From the cell containing the given text, extract its center point as [X, Y] coordinate. 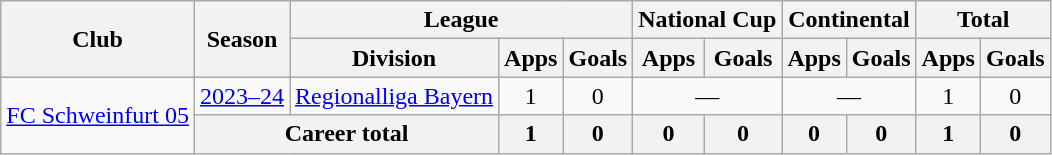
Club [98, 39]
Season [242, 39]
Regionalliga Bayern [394, 96]
Continental [849, 20]
2023–24 [242, 96]
FC Schweinfurt 05 [98, 115]
National Cup [708, 20]
Total [983, 20]
Division [394, 58]
League [462, 20]
Career total [346, 134]
